Pinpoint the cell where the given text exists, returning its (x, y) midpoint coordinate. 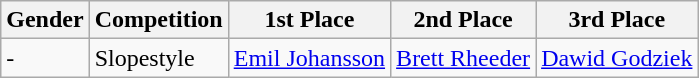
Emil Johansson (309, 58)
1st Place (309, 20)
Dawid Godziek (617, 58)
Competition (158, 20)
- (45, 58)
Slopestyle (158, 58)
Gender (45, 20)
3rd Place (617, 20)
2nd Place (464, 20)
Brett Rheeder (464, 58)
